Determine the [X, Y] coordinate at the center of the cell enclosing the given text.  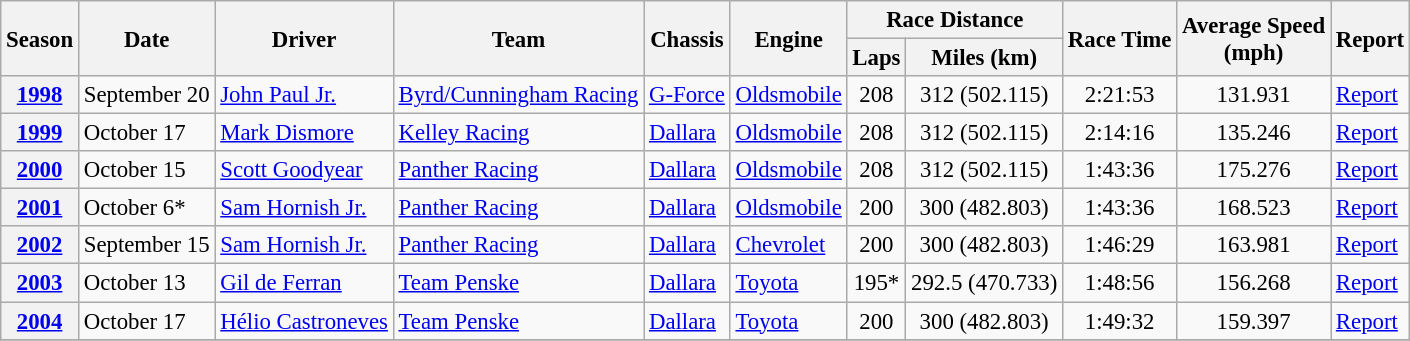
Byrd/Cunningham Racing [518, 95]
Engine [788, 38]
Kelley Racing [518, 133]
Average Speed(mph) [1254, 38]
October 15 [146, 170]
Scott Goodyear [304, 170]
Race Distance [955, 20]
Chevrolet [788, 245]
1:49:32 [1120, 321]
2004 [40, 321]
2003 [40, 283]
135.246 [1254, 133]
Driver [304, 38]
175.276 [1254, 170]
Season [40, 38]
163.981 [1254, 245]
1998 [40, 95]
Gil de Ferran [304, 283]
Race Time [1120, 38]
Chassis [688, 38]
2000 [40, 170]
1999 [40, 133]
2002 [40, 245]
G-Force [688, 95]
John Paul Jr. [304, 95]
Miles (km) [984, 58]
2001 [40, 208]
292.5 (470.733) [984, 283]
Hélio Castroneves [304, 321]
2:14:16 [1120, 133]
Team [518, 38]
156.268 [1254, 283]
October 6* [146, 208]
1:48:56 [1120, 283]
Date [146, 38]
131.931 [1254, 95]
Mark Dismore [304, 133]
168.523 [1254, 208]
October 13 [146, 283]
2:21:53 [1120, 95]
195* [876, 283]
Laps [876, 58]
September 15 [146, 245]
1:46:29 [1120, 245]
159.397 [1254, 321]
September 20 [146, 95]
